Extract the [x, y] coordinate from the center of the cell holding the provided text.  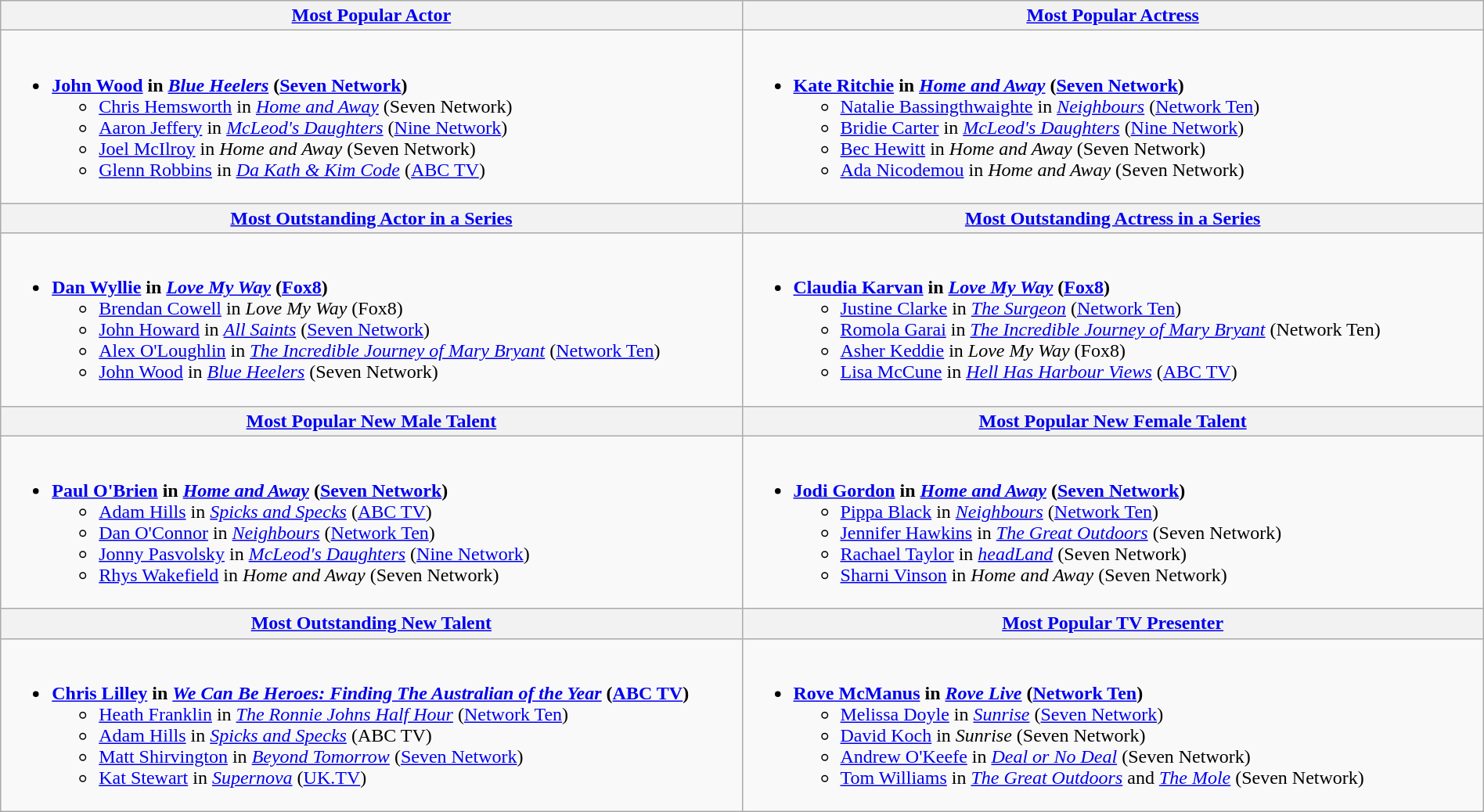
Most Popular Actress [1113, 16]
Most Popular TV Presenter [1113, 623]
Most Outstanding Actor in a Series [371, 218]
Most Outstanding New Talent [371, 623]
Most Popular New Male Talent [371, 421]
Most Outstanding Actress in a Series [1113, 218]
Most Popular New Female Talent [1113, 421]
Most Popular Actor [371, 16]
